Output the (X, Y) coordinate of the center of the cell containing the given text.  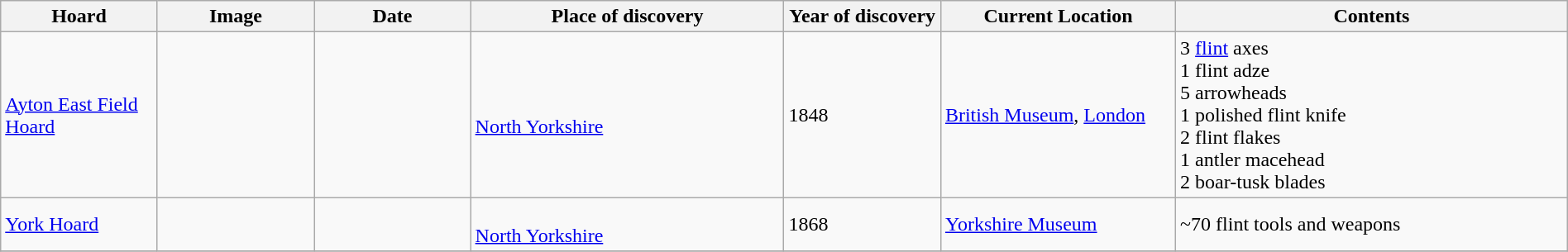
York Hoard (79, 225)
~70 flint tools and weapons (1372, 225)
Hoard (79, 17)
1868 (862, 225)
3 flint axes1 flint adze5 arrowheads1 polished flint knife2 flint flakes1 antler macehead2 boar-tusk blades (1372, 115)
British Museum, London (1058, 115)
Place of discovery (627, 17)
Contents (1372, 17)
Year of discovery (862, 17)
Yorkshire Museum (1058, 225)
Image (235, 17)
Ayton East Field Hoard (79, 115)
Current Location (1058, 17)
1848 (862, 115)
Date (392, 17)
